Identify which cell holds the provided text, then report its (x, y) central coordinate. 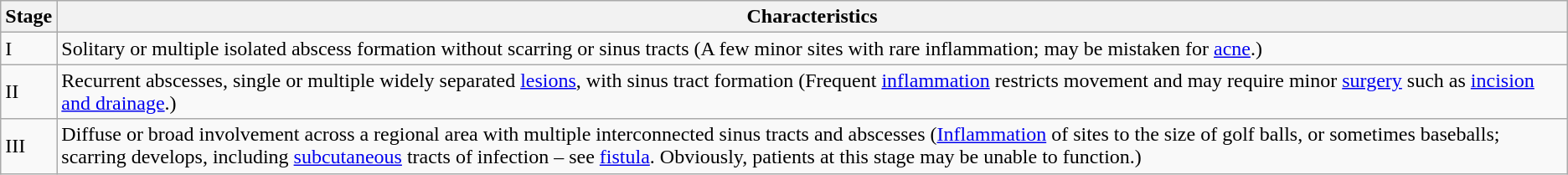
Characteristics (812, 17)
I (28, 49)
Stage (28, 17)
II (28, 92)
III (28, 146)
